Identify which cell holds the provided text, then report its [X, Y] central coordinate. 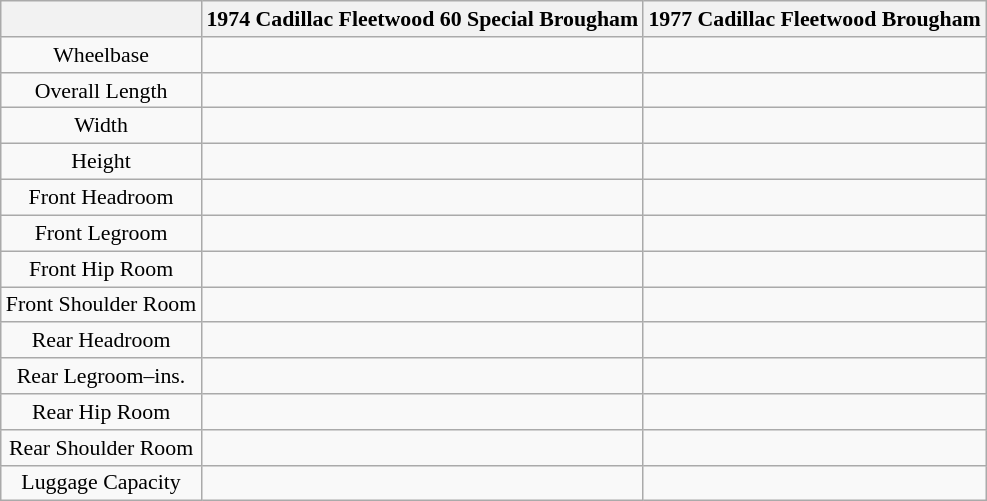
Height [102, 161]
Rear Legroom–ins. [102, 375]
Front Hip Room [102, 268]
Rear Shoulder Room [102, 447]
1977 Cadillac Fleetwood Brougham [814, 18]
Rear Hip Room [102, 411]
Front Shoulder Room [102, 304]
Front Legroom [102, 233]
Wheelbase [102, 54]
Width [102, 125]
1974 Cadillac Fleetwood 60 Special Brougham [422, 18]
Overall Length [102, 90]
Rear Headroom [102, 340]
Front Headroom [102, 197]
Luggage Capacity [102, 483]
